Return the [x, y] coordinate for the center point of the cell that contains the specified text.  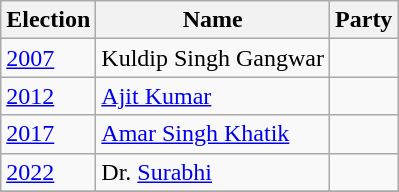
Party [364, 20]
Amar Singh Khatik [213, 134]
2012 [48, 96]
Election [48, 20]
2017 [48, 134]
2022 [48, 172]
Ajit Kumar [213, 96]
Kuldip Singh Gangwar [213, 58]
Name [213, 20]
2007 [48, 58]
Dr. Surabhi [213, 172]
